Locate the cell with the specified text and output its [X, Y] center coordinate. 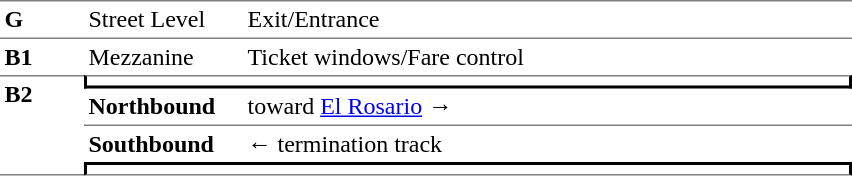
B1 [42, 57]
Exit/Entrance [548, 19]
Street Level [164, 19]
Ticket windows/Fare control [548, 57]
Southbound [164, 144]
G [42, 19]
Mezzanine [164, 57]
toward El Rosario → [548, 107]
Northbound [164, 107]
← termination track [548, 144]
B2 [42, 125]
